Provide the [X, Y] coordinate of the cell's center where the given text is located.  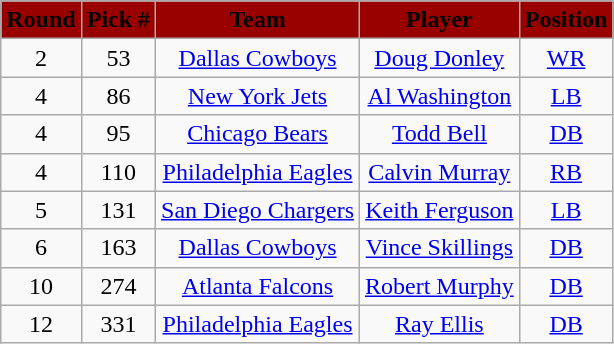
Keith Ferguson [440, 210]
110 [118, 172]
Ray Ellis [440, 324]
RB [566, 172]
Team [258, 20]
12 [41, 324]
Robert Murphy [440, 286]
53 [118, 58]
Al Washington [440, 96]
Round [41, 20]
Player [440, 20]
Vince Skillings [440, 248]
New York Jets [258, 96]
274 [118, 286]
86 [118, 96]
95 [118, 134]
WR [566, 58]
2 [41, 58]
Pick # [118, 20]
5 [41, 210]
6 [41, 248]
131 [118, 210]
10 [41, 286]
Atlanta Falcons [258, 286]
163 [118, 248]
Todd Bell [440, 134]
331 [118, 324]
Calvin Murray [440, 172]
Chicago Bears [258, 134]
Doug Donley [440, 58]
San Diego Chargers [258, 210]
Position [566, 20]
